Identify which cell holds the provided text, then report its (X, Y) central coordinate. 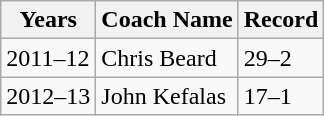
17–1 (281, 96)
John Kefalas (167, 96)
Years (48, 20)
Chris Beard (167, 58)
29–2 (281, 58)
Coach Name (167, 20)
2012–13 (48, 96)
Record (281, 20)
2011–12 (48, 58)
